Detect which cell encompasses the target text, then output its (X, Y) center coordinate. 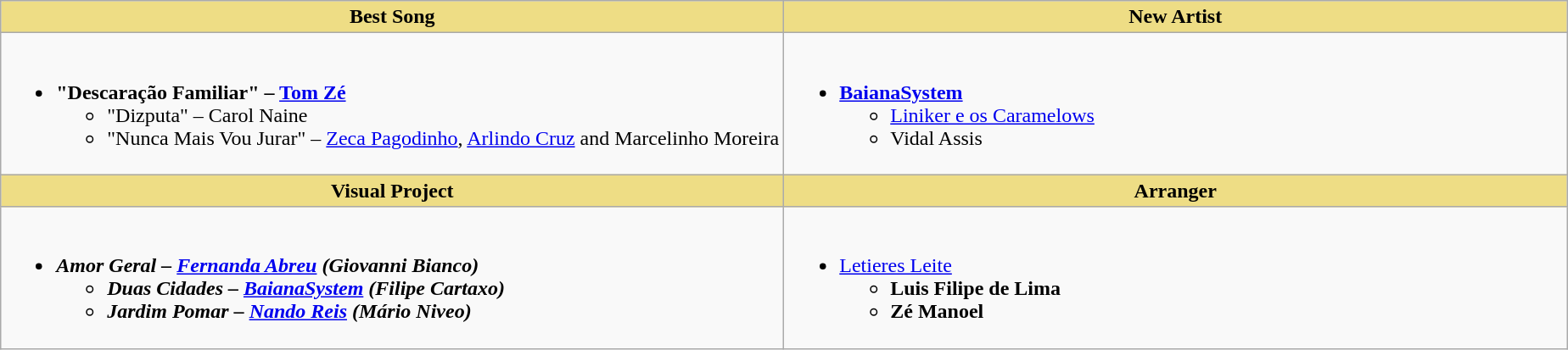
"Descaração Familiar" – Tom Zé"Dizputa" – Carol Naine"Nunca Mais Vou Jurar" – Zeca Pagodinho, Arlindo Cruz and Marcelinho Moreira (392, 103)
BaianaSystemLiniker e os CaramelowsVidal Assis (1176, 103)
New Artist (1176, 17)
Arranger (1176, 191)
Visual Project (392, 191)
Amor Geral – Fernanda Abreu (Giovanni Bianco)Duas Cidades – BaianaSystem (Filipe Cartaxo)Jardim Pomar – Nando Reis (Mário Niveo) (392, 278)
Best Song (392, 17)
Letieres LeiteLuis Filipe de LimaZé Manoel (1176, 278)
